Return (x, y) of the center of cell containing provided text 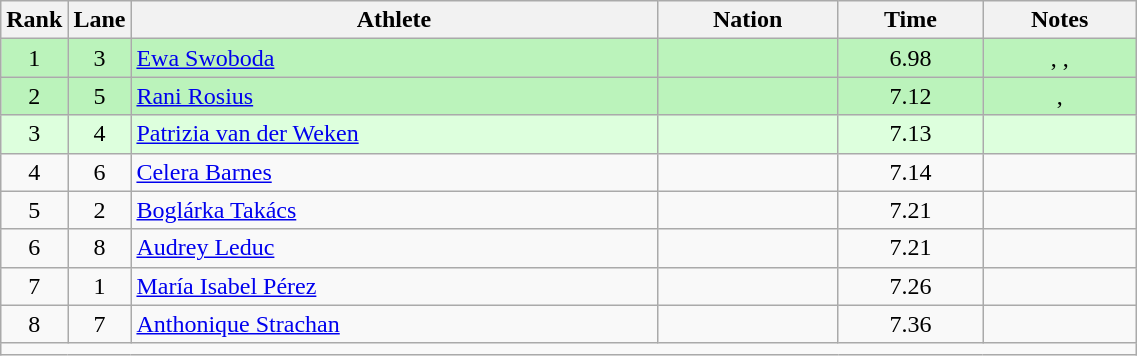
Rank (34, 20)
Lane (100, 20)
Ewa Swoboda (394, 58)
Time (910, 20)
Patrizia van der Weken (394, 134)
6.98 (910, 58)
Anthonique Strachan (394, 324)
Notes (1060, 20)
7.14 (910, 172)
Boglárka Takács (394, 210)
7.13 (910, 134)
Celera Barnes (394, 172)
, (1060, 96)
Rani Rosius (394, 96)
Athlete (394, 20)
María Isabel Pérez (394, 286)
Audrey Leduc (394, 248)
Nation (748, 20)
7.36 (910, 324)
7.26 (910, 286)
7.12 (910, 96)
, , (1060, 58)
